Pinpoint the cell where the given text exists, returning its [X, Y] midpoint coordinate. 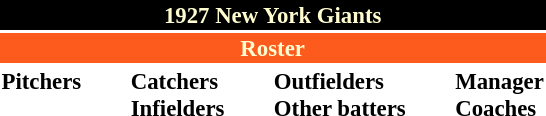
Roster [272, 48]
1927 New York Giants [272, 15]
